Find where the given text appears and provide that cell's center as [x, y] coordinate. 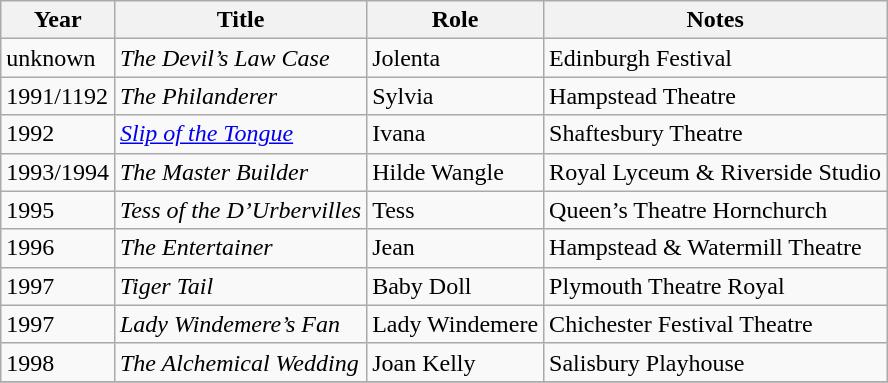
The Philanderer [240, 96]
Queen’s Theatre Hornchurch [716, 210]
Title [240, 20]
Joan Kelly [456, 362]
The Master Builder [240, 172]
Salisbury Playhouse [716, 362]
Hilde Wangle [456, 172]
1992 [58, 134]
Chichester Festival Theatre [716, 324]
Hampstead & Watermill Theatre [716, 248]
1993/1994 [58, 172]
Lady Windemere [456, 324]
Sylvia [456, 96]
The Devil’s Law Case [240, 58]
Role [456, 20]
Tess of the D’Urbervilles [240, 210]
Shaftesbury Theatre [716, 134]
Jean [456, 248]
The Alchemical Wedding [240, 362]
Royal Lyceum & Riverside Studio [716, 172]
1996 [58, 248]
Hampstead Theatre [716, 96]
Tess [456, 210]
Lady Windemere’s Fan [240, 324]
1998 [58, 362]
Year [58, 20]
1995 [58, 210]
Slip of the Tongue [240, 134]
Notes [716, 20]
Baby Doll [456, 286]
Ivana [456, 134]
Tiger Tail [240, 286]
unknown [58, 58]
Jolenta [456, 58]
The Entertainer [240, 248]
1991/1192 [58, 96]
Plymouth Theatre Royal [716, 286]
Edinburgh Festival [716, 58]
